Detect which cell encompasses the target text, then output its (x, y) center coordinate. 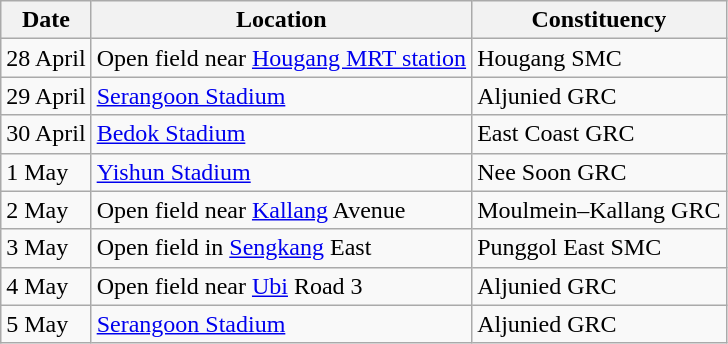
Bedok Stadium (281, 134)
30 April (46, 134)
Constituency (599, 20)
Open field near Ubi Road 3 (281, 286)
Open field near Hougang MRT station (281, 58)
4 May (46, 286)
5 May (46, 324)
29 April (46, 96)
2 May (46, 210)
Open field near Kallang Avenue (281, 210)
Location (281, 20)
Date (46, 20)
East Coast GRC (599, 134)
Open field in Sengkang East (281, 248)
Hougang SMC (599, 58)
Moulmein–Kallang GRC (599, 210)
Yishun Stadium (281, 172)
1 May (46, 172)
3 May (46, 248)
Punggol East SMC (599, 248)
Nee Soon GRC (599, 172)
28 April (46, 58)
